Locate the cell with the specified text and output its [x, y] center coordinate. 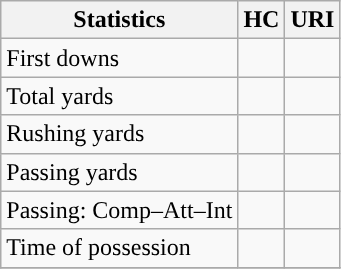
Total yards [120, 96]
Time of possession [120, 248]
Statistics [120, 20]
URI [312, 20]
Rushing yards [120, 134]
HC [262, 20]
Passing: Comp–Att–Int [120, 210]
First downs [120, 58]
Passing yards [120, 172]
